Identify which cell holds the provided text, then report its (x, y) central coordinate. 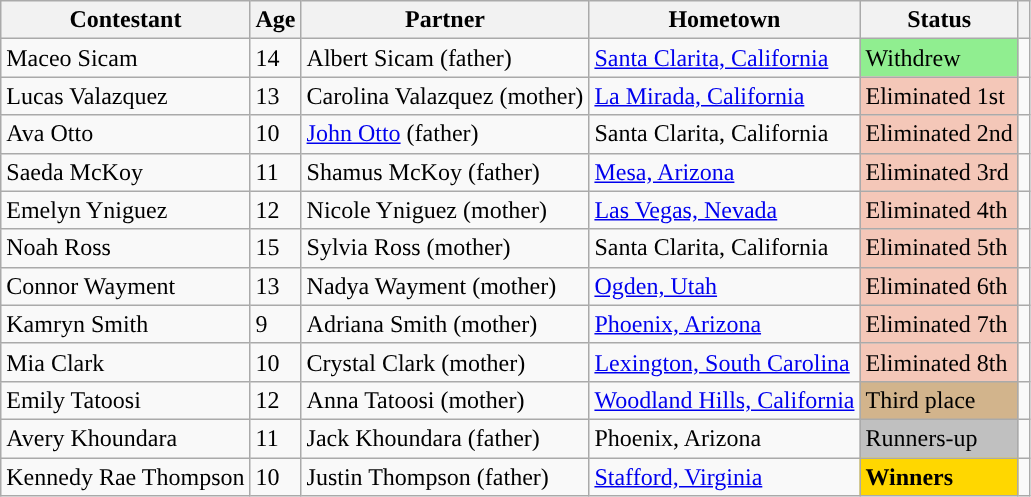
Winners (939, 477)
Emelyn Yniguez (126, 210)
Eliminated 6th (939, 286)
John Otto (father) (445, 134)
Eliminated 5th (939, 248)
Eliminated 8th (939, 362)
Jack Khoundara (father) (445, 438)
Eliminated 4th (939, 210)
Nicole Yniguez (mother) (445, 210)
Avery Khoundara (126, 438)
Lexington, South Carolina (724, 362)
Age (276, 20)
Third place (939, 400)
Saeda McKoy (126, 172)
Connor Wayment (126, 286)
Eliminated 7th (939, 324)
Status (939, 20)
Justin Thompson (father) (445, 477)
Partner (445, 20)
Mia Clark (126, 362)
Woodland Hills, California (724, 400)
Lucas Valazquez (126, 96)
Hometown (724, 20)
Kamryn Smith (126, 324)
Contestant (126, 20)
Albert Sicam (father) (445, 58)
Noah Ross (126, 248)
Las Vegas, Nevada (724, 210)
Ava Otto (126, 134)
Anna Tatoosi (mother) (445, 400)
Shamus McKoy (father) (445, 172)
Adriana Smith (mother) (445, 324)
Ogden, Utah (724, 286)
Mesa, Arizona (724, 172)
Eliminated 3rd (939, 172)
Withdrew (939, 58)
Eliminated 1st (939, 96)
Runners-up (939, 438)
15 (276, 248)
9 (276, 324)
La Mirada, California (724, 96)
Nadya Wayment (mother) (445, 286)
Crystal Clark (mother) (445, 362)
14 (276, 58)
Emily Tatoosi (126, 400)
Maceo Sicam (126, 58)
Carolina Valazquez (mother) (445, 96)
Kennedy Rae Thompson (126, 477)
Eliminated 2nd (939, 134)
Stafford, Virginia (724, 477)
Sylvia Ross (mother) (445, 248)
